Identify which cell holds the provided text, then report its (X, Y) central coordinate. 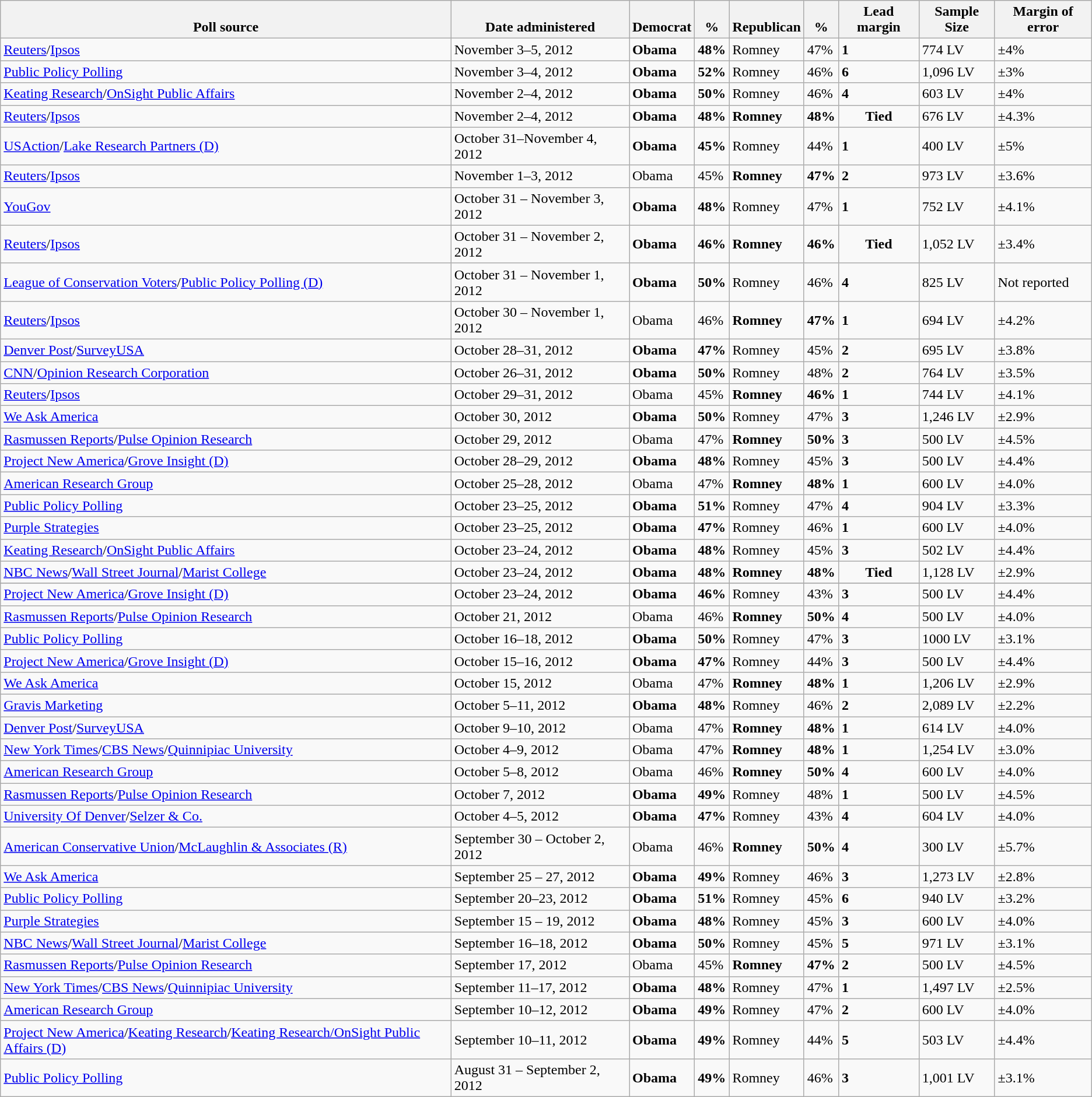
1,254 LV (957, 750)
American Conservative Union/McLaughlin & Associates (R) (226, 847)
400 LV (957, 146)
Gravis Marketing (226, 705)
1,246 LV (957, 417)
694 LV (957, 320)
September 10–11, 2012 (540, 1039)
League of Conservation Voters/Public Policy Polling (D) (226, 282)
November 3–4, 2012 (540, 72)
904 LV (957, 506)
October 31 – November 2, 2012 (540, 244)
October 28–29, 2012 (540, 461)
October 30, 2012 (540, 417)
October 26–31, 2012 (540, 373)
October 15–16, 2012 (540, 661)
1,052 LV (957, 244)
October 4–9, 2012 (540, 750)
October 15, 2012 (540, 683)
1,273 LV (957, 877)
±3.5% (1043, 373)
±5.7% (1043, 847)
October 29–31, 2012 (540, 395)
USAction/Lake Research Partners (D) (226, 146)
September 25 – 27, 2012 (540, 877)
±5% (1043, 146)
October 21, 2012 (540, 616)
1000 LV (957, 639)
September 15 – 19, 2012 (540, 921)
744 LV (957, 395)
±4.3% (1043, 116)
September 11–17, 2012 (540, 987)
Lead margin (878, 20)
October 31 – November 3, 2012 (540, 206)
September 16–18, 2012 (540, 943)
Poll source (226, 20)
October 5–8, 2012 (540, 772)
Date administered (540, 20)
October 9–10, 2012 (540, 727)
604 LV (957, 816)
±2.5% (1043, 987)
1,128 LV (957, 572)
1,206 LV (957, 683)
±3.4% (1043, 244)
September 10–12, 2012 (540, 1010)
October 4–5, 2012 (540, 816)
October 31 – November 1, 2012 (540, 282)
Not reported (1043, 282)
±2.8% (1043, 877)
603 LV (957, 94)
±3.3% (1043, 506)
±3.6% (1043, 176)
September 30 – October 2, 2012 (540, 847)
YouGov (226, 206)
October 31–November 4, 2012 (540, 146)
Republican (766, 20)
1,001 LV (957, 1078)
971 LV (957, 943)
1,497 LV (957, 987)
Margin of error (1043, 20)
52% (712, 72)
940 LV (957, 899)
University Of Denver/Selzer & Co. (226, 816)
October 28–31, 2012 (540, 350)
Sample Size (957, 20)
2,089 LV (957, 705)
±3.8% (1043, 350)
±2.2% (1043, 705)
503 LV (957, 1039)
502 LV (957, 550)
Democrat (661, 20)
676 LV (957, 116)
614 LV (957, 727)
November 1–3, 2012 (540, 176)
825 LV (957, 282)
October 16–18, 2012 (540, 639)
October 25–28, 2012 (540, 483)
764 LV (957, 373)
±3.0% (1043, 750)
±4.2% (1043, 320)
973 LV (957, 176)
774 LV (957, 50)
November 3–5, 2012 (540, 50)
1,096 LV (957, 72)
October 7, 2012 (540, 794)
±3% (1043, 72)
August 31 – September 2, 2012 (540, 1078)
752 LV (957, 206)
300 LV (957, 847)
695 LV (957, 350)
October 5–11, 2012 (540, 705)
±3.2% (1043, 899)
September 20–23, 2012 (540, 899)
CNN/Opinion Research Corporation (226, 373)
September 17, 2012 (540, 965)
Project New America/Keating Research/Keating Research/OnSight Public Affairs (D) (226, 1039)
October 29, 2012 (540, 439)
October 30 – November 1, 2012 (540, 320)
